Extract the (X, Y) coordinate from the center of the cell holding the provided text.  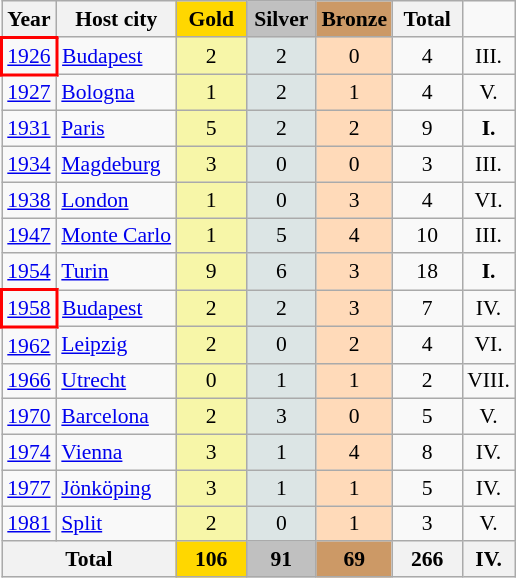
Split (116, 524)
Leipzig (116, 345)
Gold (211, 19)
1947 (30, 236)
Barcelona (116, 417)
1970 (30, 417)
69 (354, 560)
1927 (30, 93)
VIII. (488, 381)
London (116, 200)
1926 (30, 56)
Silver (281, 19)
7 (427, 308)
1977 (30, 488)
1974 (30, 453)
8 (427, 453)
1931 (30, 129)
Year (30, 19)
266 (427, 560)
106 (211, 560)
10 (427, 236)
1938 (30, 200)
Host city (116, 19)
1958 (30, 308)
1981 (30, 524)
6 (281, 272)
Vienna (116, 453)
Magdeburg (116, 165)
Jönköping (116, 488)
1934 (30, 165)
1962 (30, 345)
1954 (30, 272)
1966 (30, 381)
Turin (116, 272)
Paris (116, 129)
18 (427, 272)
Monte Carlo (116, 236)
91 (281, 560)
Bronze (354, 19)
Bologna (116, 93)
Utrecht (116, 381)
